Search for the cell housing the specified text and yield its [X, Y] center coordinate. 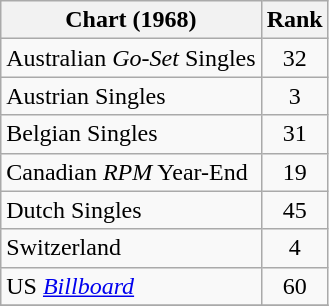
Chart (1968) [131, 20]
Rank [294, 20]
3 [294, 96]
60 [294, 286]
Austrian Singles [131, 96]
Canadian RPM Year-End [131, 172]
45 [294, 210]
Switzerland [131, 248]
4 [294, 248]
31 [294, 134]
Australian Go-Set Singles [131, 58]
Belgian Singles [131, 134]
32 [294, 58]
Dutch Singles [131, 210]
US Billboard [131, 286]
19 [294, 172]
